Determine the [X, Y] coordinate at the center of the cell enclosing the given text.  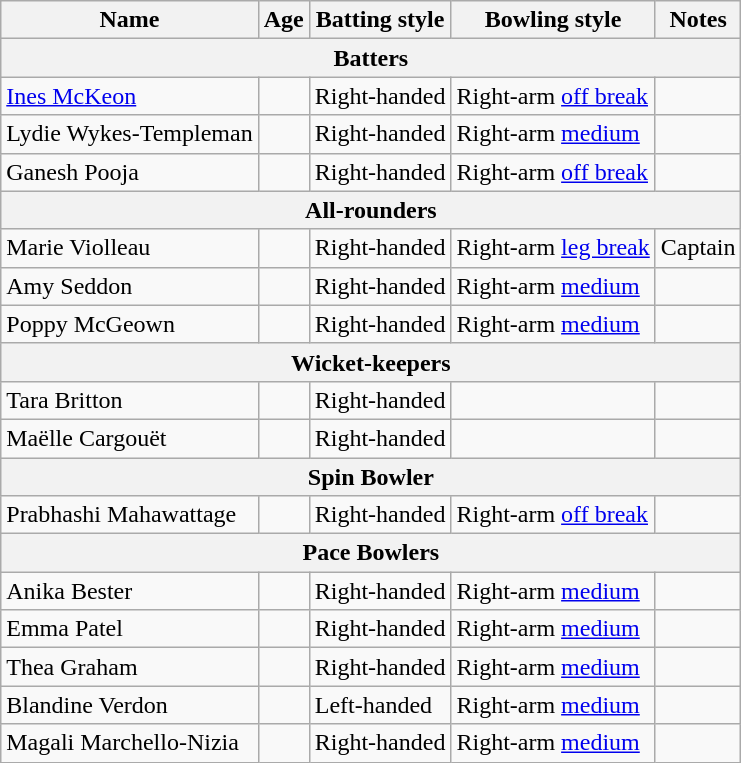
Captain [698, 248]
Amy Seddon [130, 286]
Bowling style [553, 20]
Anika Bester [130, 591]
Blandine Verdon [130, 705]
Ganesh Pooja [130, 172]
Thea Graham [130, 667]
Magali Marchello-Nizia [130, 743]
Spin Bowler [371, 477]
Prabhashi Mahawattage [130, 515]
Emma Patel [130, 629]
Maëlle Cargouët [130, 438]
Marie Violleau [130, 248]
Pace Bowlers [371, 553]
Wicket-keepers [371, 362]
Ines McKeon [130, 96]
Batters [371, 58]
Poppy McGeown [130, 324]
Lydie Wykes-Templeman [130, 134]
All-rounders [371, 210]
Right-arm leg break [553, 248]
Tara Britton [130, 400]
Name [130, 20]
Notes [698, 20]
Batting style [380, 20]
Age [284, 20]
Left-handed [380, 705]
